Return [x, y] of the center of cell containing provided text 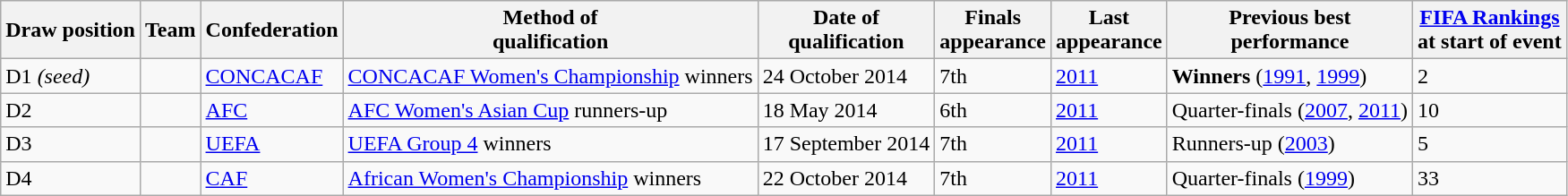
Quarter-finals (2007, 2011) [1290, 110]
D4 [71, 178]
Team [170, 30]
2 [1490, 76]
CAF [272, 178]
18 May 2014 [846, 110]
6th [993, 110]
AFC [272, 110]
10 [1490, 110]
Draw position [71, 30]
Runners-up (2003) [1290, 144]
D3 [71, 144]
Finalsappearance [993, 30]
17 September 2014 [846, 144]
African Women's Championship winners [550, 178]
CONCACAF [272, 76]
CONCACAF Women's Championship winners [550, 76]
24 October 2014 [846, 76]
AFC Women's Asian Cup runners-up [550, 110]
Method ofqualification [550, 30]
D1 (seed) [71, 76]
Previous bestperformance [1290, 30]
Confederation [272, 30]
Winners (1991, 1999) [1290, 76]
D2 [71, 110]
Date ofqualification [846, 30]
UEFA Group 4 winners [550, 144]
Quarter-finals (1999) [1290, 178]
UEFA [272, 144]
Lastappearance [1110, 30]
22 October 2014 [846, 178]
FIFA Rankingsat start of event [1490, 30]
33 [1490, 178]
5 [1490, 144]
